Capture the cell that displays the provided text and extract its (x, y) central coordinate. 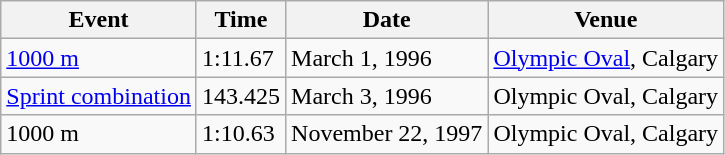
Date (387, 20)
1:10.63 (240, 134)
143.425 (240, 96)
1:11.67 (240, 58)
March 1, 1996 (387, 58)
November 22, 1997 (387, 134)
Time (240, 20)
March 3, 1996 (387, 96)
Venue (606, 20)
Sprint combination (99, 96)
Event (99, 20)
